Capture the cell that displays the provided text and extract its (x, y) central coordinate. 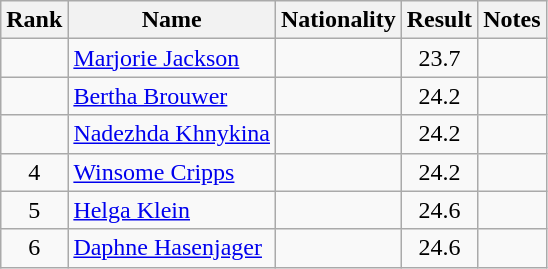
Rank (34, 20)
4 (34, 172)
Winsome Cripps (172, 172)
Notes (512, 20)
23.7 (439, 58)
6 (34, 248)
Nadezhda Khnykina (172, 134)
5 (34, 210)
Result (439, 20)
Name (172, 20)
Bertha Brouwer (172, 96)
Helga Klein (172, 210)
Daphne Hasenjager (172, 248)
Nationality (339, 20)
Marjorie Jackson (172, 58)
